Return (x, y) of the center of cell containing provided text 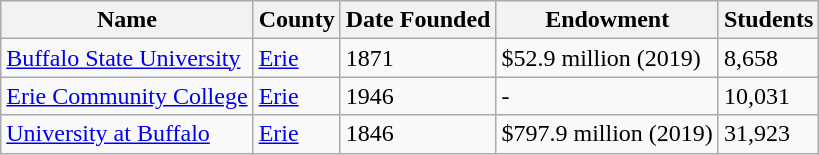
University at Buffalo (127, 134)
1846 (418, 134)
10,031 (768, 96)
County (296, 20)
Erie Community College (127, 96)
31,923 (768, 134)
$797.9 million (2019) (607, 134)
Buffalo State University (127, 58)
1871 (418, 58)
Name (127, 20)
8,658 (768, 58)
- (607, 96)
Endowment (607, 20)
Date Founded (418, 20)
1946 (418, 96)
Students (768, 20)
$52.9 million (2019) (607, 58)
